Pinpoint the cell where the given text exists, returning its [x, y] midpoint coordinate. 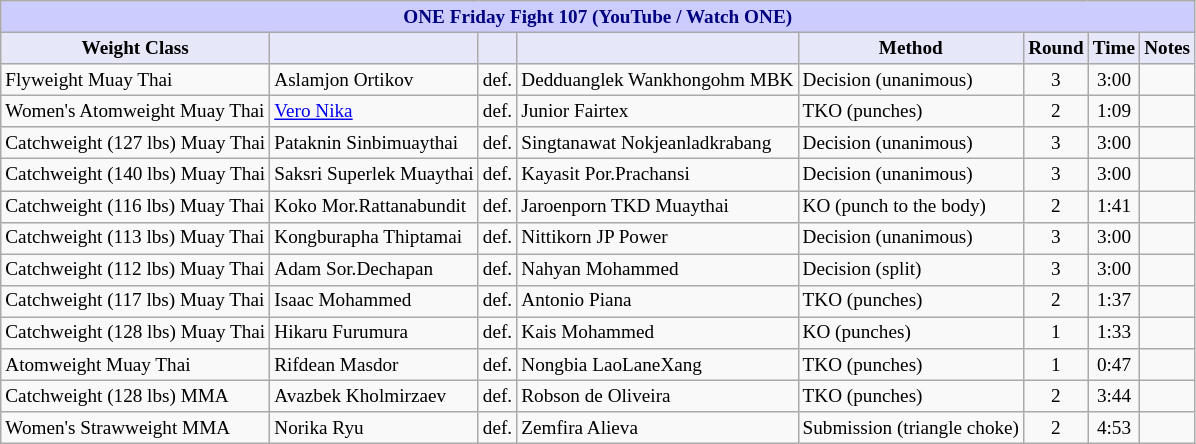
Submission (triangle choke) [911, 428]
Women's Atomweight Muay Thai [136, 111]
1:09 [1114, 111]
Saksri Superlek Muaythai [374, 175]
Robson de Oliveira [658, 396]
Catchweight (128 lbs) MMA [136, 396]
1:37 [1114, 301]
Catchweight (140 lbs) Muay Thai [136, 175]
4:53 [1114, 428]
Nahyan Mohammed [658, 270]
Aslamjon Ortikov [374, 80]
Atomweight Muay Thai [136, 365]
Nongbia LaoLaneXang [658, 365]
Avazbek Kholmirzaev [374, 396]
1:33 [1114, 333]
Norika Ryu [374, 428]
Adam Sor.Dechapan [374, 270]
Singtanawat Nokjeanladkrabang [658, 143]
KO (punch to the body) [911, 206]
Catchweight (112 lbs) Muay Thai [136, 270]
0:47 [1114, 365]
Jaroenporn TKD Muaythai [658, 206]
Round [1056, 48]
Vero Nika [374, 111]
Notes [1168, 48]
Rifdean Masdor [374, 365]
ONE Friday Fight 107 (YouTube / Watch ONE) [598, 17]
Zemfira Alieva [658, 428]
Women's Strawweight MMA [136, 428]
1:41 [1114, 206]
Weight Class [136, 48]
Catchweight (128 lbs) Muay Thai [136, 333]
Antonio Piana [658, 301]
Time [1114, 48]
Isaac Mohammed [374, 301]
3:44 [1114, 396]
Catchweight (117 lbs) Muay Thai [136, 301]
Koko Mor.Rattanabundit [374, 206]
Kayasit Por.Prachansi [658, 175]
Decision (split) [911, 270]
Flyweight Muay Thai [136, 80]
Nittikorn JP Power [658, 238]
Dedduanglek Wankhongohm MBK [658, 80]
Catchweight (116 lbs) Muay Thai [136, 206]
Catchweight (127 lbs) Muay Thai [136, 143]
Kais Mohammed [658, 333]
Hikaru Furumura [374, 333]
Junior Fairtex [658, 111]
Pataknin Sinbimuaythai [374, 143]
Kongburapha Thiptamai [374, 238]
KO (punches) [911, 333]
Catchweight (113 lbs) Muay Thai [136, 238]
Method [911, 48]
